Identify which cell holds the provided text, then report its [x, y] central coordinate. 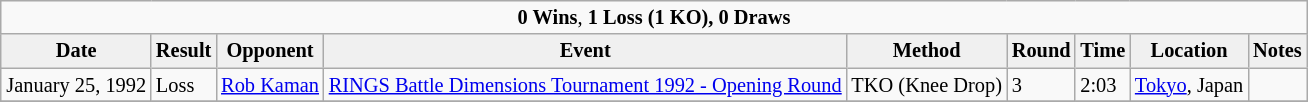
Rob Kaman [270, 85]
Method [927, 51]
Tokyo, Japan [1189, 85]
Result [184, 51]
0 Wins, 1 Loss (1 KO), 0 Draws [654, 18]
Event [586, 51]
RINGS Battle Dimensions Tournament 1992 - Opening Round [586, 85]
Opponent [270, 51]
Date [76, 51]
January 25, 1992 [76, 85]
Loss [184, 85]
Time [1102, 51]
TKO (Knee Drop) [927, 85]
Round [1042, 51]
2:03 [1102, 85]
3 [1042, 85]
Location [1189, 51]
Notes [1277, 51]
